Return the [x, y] coordinate for the center point of the cell that contains the specified text.  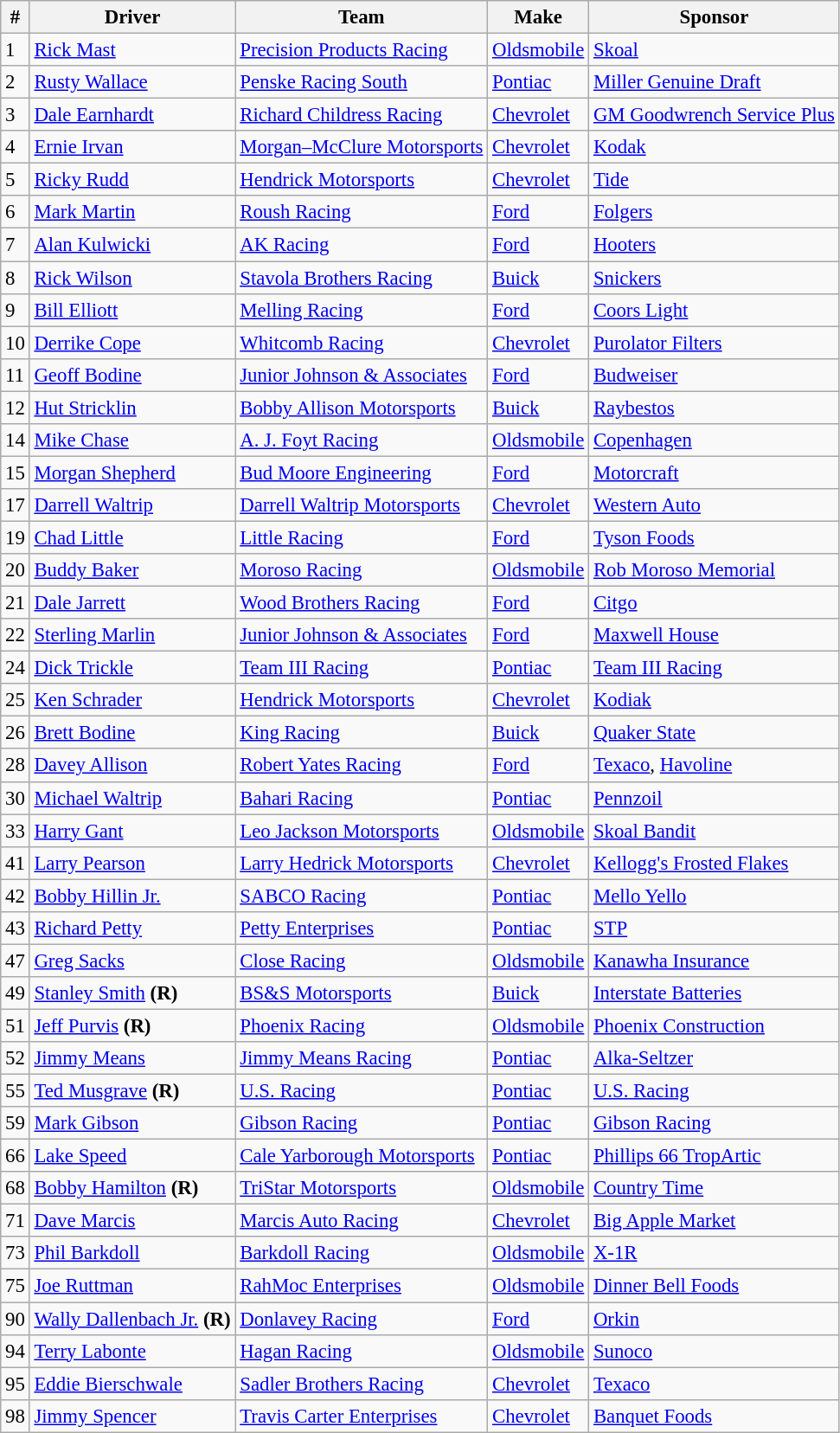
Bill Elliott [132, 310]
Chad Little [132, 537]
Dick Trickle [132, 668]
Maxwell House [715, 635]
Alka-Seltzer [715, 1058]
Greg Sacks [132, 961]
Tyson Foods [715, 537]
Geoff Bodine [132, 375]
75 [16, 1286]
Orkin [715, 1319]
98 [16, 1416]
Morgan Shepherd [132, 472]
A. J. Foyt Racing [362, 440]
Rusty Wallace [132, 82]
Darrell Waltrip Motorsports [362, 505]
26 [16, 733]
94 [16, 1351]
Morgan–McClure Motorsports [362, 147]
Pennzoil [715, 798]
Quaker State [715, 733]
RahMoc Enterprises [362, 1286]
1 [16, 50]
11 [16, 375]
Sadler Brothers Racing [362, 1384]
Melling Racing [362, 310]
Folgers [715, 212]
Tide [715, 180]
Texaco, Havoline [715, 766]
Citgo [715, 603]
Davey Allison [132, 766]
Rick Mast [132, 50]
TriStar Motorsports [362, 1188]
55 [16, 1091]
19 [16, 537]
Kodak [715, 147]
Team [362, 17]
Larry Pearson [132, 863]
Sponsor [715, 17]
Rob Moroso Memorial [715, 570]
Texaco [715, 1384]
Jimmy Means [132, 1058]
Travis Carter Enterprises [362, 1416]
6 [16, 212]
Purolator Filters [715, 343]
7 [16, 245]
Make [538, 17]
2 [16, 82]
BS&S Motorsports [362, 993]
Bobby Hamilton (R) [132, 1188]
Marcis Auto Racing [362, 1221]
Roush Racing [362, 212]
30 [16, 798]
Phil Barkdoll [132, 1254]
Mark Gibson [132, 1123]
King Racing [362, 733]
Kanawha Insurance [715, 961]
STP [715, 929]
14 [16, 440]
Joe Ruttman [132, 1286]
Larry Hedrick Motorsports [362, 863]
Raybestos [715, 408]
28 [16, 766]
Driver [132, 17]
Richard Childress Racing [362, 115]
Brett Bodine [132, 733]
Barkdoll Racing [362, 1254]
Motorcraft [715, 472]
25 [16, 700]
15 [16, 472]
59 [16, 1123]
Alan Kulwicki [132, 245]
Kellogg's Frosted Flakes [715, 863]
Cale Yarborough Motorsports [362, 1156]
Terry Labonte [132, 1351]
Ken Schrader [132, 700]
Bahari Racing [362, 798]
33 [16, 831]
3 [16, 115]
Rick Wilson [132, 278]
8 [16, 278]
Dinner Bell Foods [715, 1286]
Donlavey Racing [362, 1319]
Dale Jarrett [132, 603]
Ted Musgrave (R) [132, 1091]
Hooters [715, 245]
Phillips 66 TropArtic [715, 1156]
Banquet Foods [715, 1416]
AK Racing [362, 245]
Jimmy Means Racing [362, 1058]
Sterling Marlin [132, 635]
51 [16, 1025]
Bud Moore Engineering [362, 472]
21 [16, 603]
GM Goodwrench Service Plus [715, 115]
Michael Waltrip [132, 798]
71 [16, 1221]
Buddy Baker [132, 570]
Snickers [715, 278]
X-1R [715, 1254]
Skoal [715, 50]
Jeff Purvis (R) [132, 1025]
Stanley Smith (R) [132, 993]
22 [16, 635]
Phoenix Racing [362, 1025]
10 [16, 343]
Robert Yates Racing [362, 766]
42 [16, 896]
49 [16, 993]
Miller Genuine Draft [715, 82]
Precision Products Racing [362, 50]
9 [16, 310]
Bobby Allison Motorsports [362, 408]
Harry Gant [132, 831]
# [16, 17]
Whitcomb Racing [362, 343]
SABCO Racing [362, 896]
Dave Marcis [132, 1221]
Dale Earnhardt [132, 115]
47 [16, 961]
Budweiser [715, 375]
Little Racing [362, 537]
Ernie Irvan [132, 147]
90 [16, 1319]
66 [16, 1156]
Stavola Brothers Racing [362, 278]
5 [16, 180]
Richard Petty [132, 929]
73 [16, 1254]
43 [16, 929]
Country Time [715, 1188]
4 [16, 147]
Penske Racing South [362, 82]
Lake Speed [132, 1156]
Leo Jackson Motorsports [362, 831]
Wood Brothers Racing [362, 603]
Interstate Batteries [715, 993]
Coors Light [715, 310]
Sunoco [715, 1351]
Mike Chase [132, 440]
Ricky Rudd [132, 180]
17 [16, 505]
Kodiak [715, 700]
Skoal Bandit [715, 831]
68 [16, 1188]
Bobby Hillin Jr. [132, 896]
Hagan Racing [362, 1351]
20 [16, 570]
Big Apple Market [715, 1221]
24 [16, 668]
52 [16, 1058]
Wally Dallenbach Jr. (R) [132, 1319]
Mark Martin [132, 212]
Close Racing [362, 961]
Darrell Waltrip [132, 505]
Phoenix Construction [715, 1025]
Petty Enterprises [362, 929]
Derrike Cope [132, 343]
95 [16, 1384]
Jimmy Spencer [132, 1416]
12 [16, 408]
Copenhagen [715, 440]
Eddie Bierschwale [132, 1384]
41 [16, 863]
Moroso Racing [362, 570]
Western Auto [715, 505]
Hut Stricklin [132, 408]
Mello Yello [715, 896]
